Pinpoint the cell where the given text exists, returning its (X, Y) midpoint coordinate. 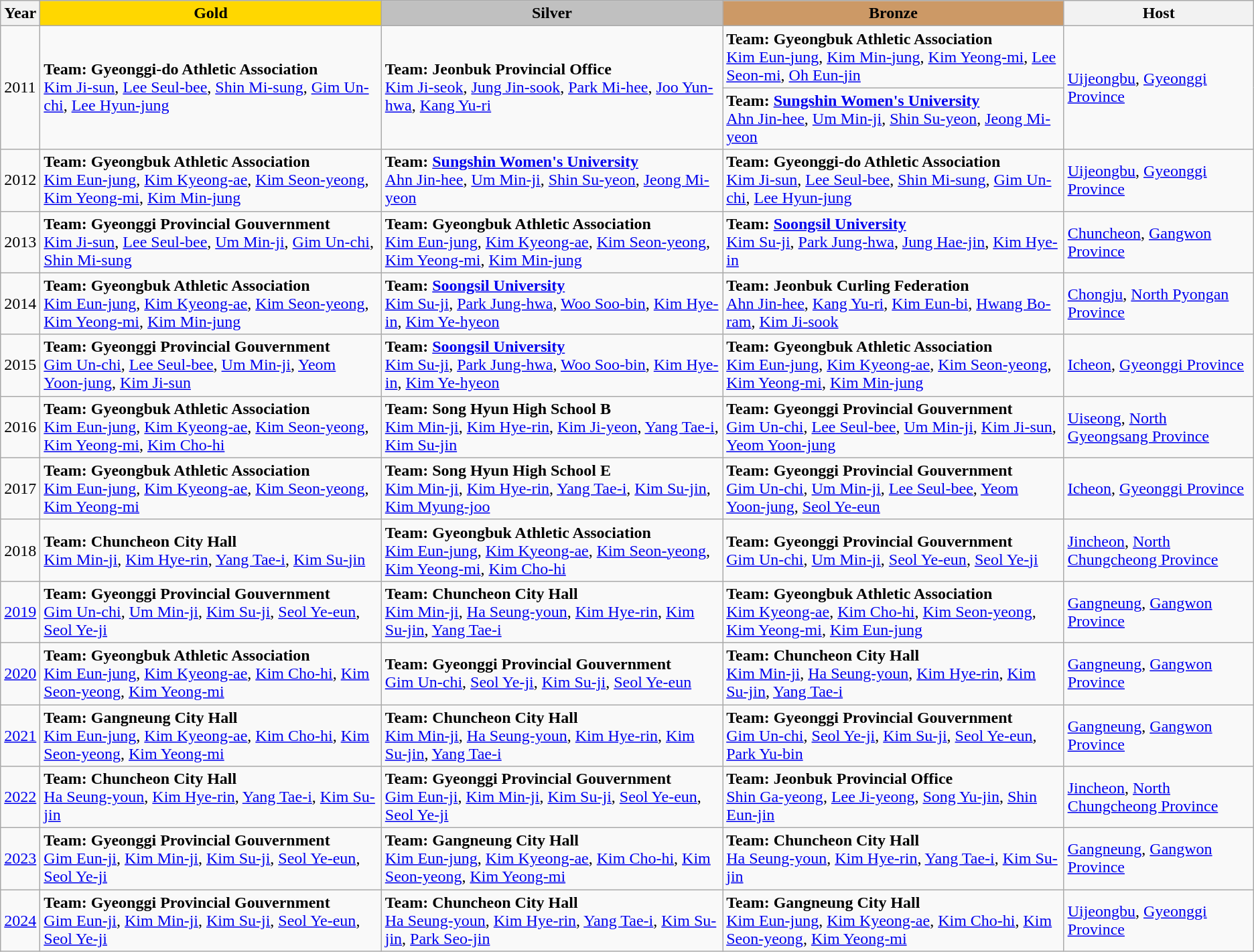
2017 (20, 488)
Bronze (894, 13)
Year (20, 13)
Team: Gyeonggi Provincial GouvernmentGim Un-chi, Seol Ye-ji, Kim Su-ji, Seol Ye-eun (552, 673)
Team: Gyeongbuk Athletic AssociationKim Eun-jung, Kim Kyeong-ae, Kim Seon-yeong, Kim Yeong-mi (210, 488)
2021 (20, 736)
Chuncheon, Gangwon Province (1159, 242)
2011 (20, 88)
2023 (20, 859)
Team: Gyeonggi Provincial GouvernmentGim Un-chi, Um Min-ji, Lee Seul-bee, Yeom Yoon-jung, Seol Ye-eun (894, 488)
Silver (552, 13)
2016 (20, 427)
Team: Soongsil UniversityKim Su-ji, Park Jung-hwa, Jung Hae-jin, Kim Hye-in (894, 242)
Team: Gyeongbuk Athletic AssociationKim Kyeong-ae, Kim Cho-hi, Kim Seon-yeong, Kim Yeong-mi, Kim Eun-jung (894, 612)
Team: Gyeonggi Provincial GouvernmentGim Un-chi, Um Min-ji, Kim Su-ji, Seol Ye-eun, Seol Ye-ji (210, 612)
2012 (20, 180)
2018 (20, 550)
2014 (20, 303)
Team: Gyeonggi Provincial GouvernmentKim Ji-sun, Lee Seul-bee, Um Min-ji, Gim Un-chi, Shin Mi-sung (210, 242)
Gold (210, 13)
Team: Song Hyun High School EKim Min-ji, Kim Hye-rin, Yang Tae-i, Kim Su-jin, Kim Myung-joo (552, 488)
Team: Song Hyun High School BKim Min-ji, Kim Hye-rin, Kim Ji-yeon, Yang Tae-i, Kim Su-jin (552, 427)
Team: Gyeonggi Provincial GouvernmentGim Un-chi, Lee Seul-bee, Um Min-ji, Kim Ji-sun, Yeom Yoon-jung (894, 427)
2019 (20, 612)
2015 (20, 365)
Team: Gyeongbuk Athletic AssociationKim Eun-jung, Kim Kyeong-ae, Kim Cho-hi, Kim Seon-yeong, Kim Yeong-mi (210, 673)
Team: Chuncheon City HallKim Min-ji, Kim Hye-rin, Yang Tae-i, Kim Su-jin (210, 550)
Chongju, North Pyongan Province (1159, 303)
Team: Gyeonggi Provincial GouvernmentGim Un-chi, Lee Seul-bee, Um Min-ji, Yeom Yoon-jung, Kim Ji-sun (210, 365)
2013 (20, 242)
Team: Jeonbuk Curling FederationAhn Jin-hee, Kang Yu-ri, Kim Eun-bi, Hwang Bo-ram, Kim Ji-sook (894, 303)
Team: Chuncheon City HallHa Seung-youn, Kim Hye-rin, Yang Tae-i, Kim Su-jin, Park Seo-jin (552, 921)
Host (1159, 13)
2022 (20, 797)
2024 (20, 921)
Uiseong, North Gyeongsang Province (1159, 427)
Team: Jeonbuk Provincial OfficeShin Ga-yeong, Lee Ji-yeong, Song Yu-jin, Shin Eun-jin (894, 797)
Team: Gyeonggi Provincial GouvernmentGim Un-chi, Um Min-ji, Seol Ye-eun, Seol Ye-ji (894, 550)
Team: Gyeongbuk Athletic AssociationKim Eun-jung, Kim Min-jung, Kim Yeong-mi, Lee Seon-mi, Oh Eun-jin (894, 57)
Team: Jeonbuk Provincial OfficeKim Ji-seok, Jung Jin-sook, Park Mi-hee, Joo Yun-hwa, Kang Yu-ri (552, 88)
2020 (20, 673)
Team: Gyeonggi Provincial GouvernmentGim Un-chi, Seol Ye-ji, Kim Su-ji, Seol Ye-eun, Park Yu-bin (894, 736)
